Search for the cell housing the specified text and yield its (x, y) center coordinate. 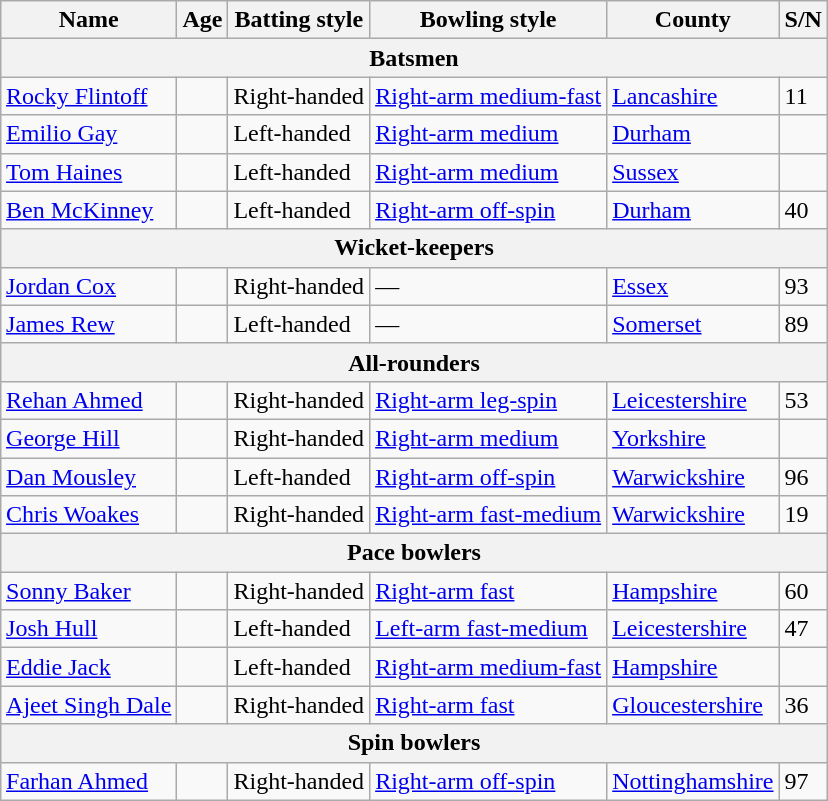
40 (803, 210)
Pace bowlers (414, 553)
Emilio Gay (89, 134)
Batsmen (414, 58)
Name (89, 20)
Ajeet Singh Dale (89, 705)
James Rew (89, 324)
Farhan Ahmed (89, 781)
Age (202, 20)
Right-arm leg-spin (488, 400)
County (693, 20)
47 (803, 629)
Batting style (299, 20)
11 (803, 96)
Sonny Baker (89, 591)
Left-arm fast-medium (488, 629)
53 (803, 400)
Lancashire (693, 96)
Jordan Cox (89, 286)
Tom Haines (89, 172)
Chris Woakes (89, 515)
Somerset (693, 324)
97 (803, 781)
Essex (693, 286)
Gloucestershire (693, 705)
Ben McKinney (89, 210)
All-rounders (414, 362)
Wicket-keepers (414, 248)
Eddie Jack (89, 667)
Spin bowlers (414, 743)
Sussex (693, 172)
Yorkshire (693, 438)
89 (803, 324)
George Hill (89, 438)
96 (803, 477)
Right-arm fast-medium (488, 515)
S/N (803, 20)
Nottinghamshire (693, 781)
Bowling style (488, 20)
19 (803, 515)
60 (803, 591)
93 (803, 286)
Rehan Ahmed (89, 400)
Dan Mousley (89, 477)
Rocky Flintoff (89, 96)
36 (803, 705)
Josh Hull (89, 629)
